Pinpoint the cell where the given text exists, returning its [x, y] midpoint coordinate. 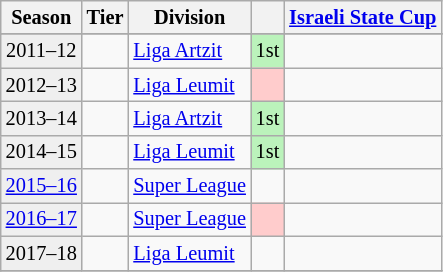
2014–15 [42, 152]
Israeli State Cup [362, 17]
2017–18 [42, 253]
Tier [106, 17]
2013–14 [42, 118]
2012–13 [42, 85]
Division [189, 17]
2016–17 [42, 219]
2011–12 [42, 51]
Season [42, 17]
2015–16 [42, 186]
